Find where the given text appears and provide that cell's center as [X, Y] coordinate. 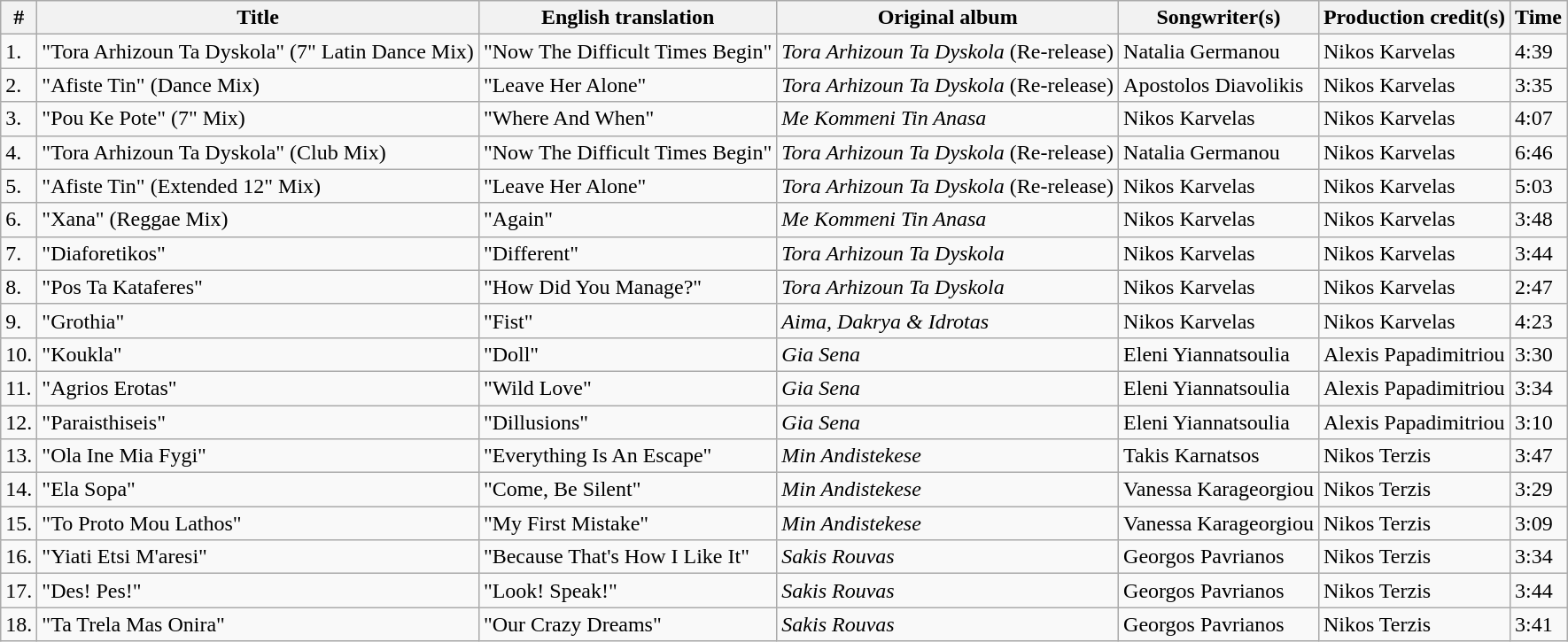
"Wild Love" [627, 388]
"Doll" [627, 354]
4:07 [1539, 119]
Original album [948, 18]
"Xana" (Reggae Mix) [259, 220]
3:48 [1539, 220]
3:41 [1539, 624]
"Koukla" [259, 354]
Production credit(s) [1414, 18]
18. [19, 624]
3:09 [1539, 523]
"Afiste Tin" (Extended 12" Mix) [259, 186]
"Ta Trela Mas Onira" [259, 624]
3:47 [1539, 456]
Title [259, 18]
Apostolos Diavolikis [1219, 85]
"Where And When" [627, 119]
2:47 [1539, 287]
"My First Mistake" [627, 523]
"Different" [627, 253]
"Des! Pes!" [259, 591]
"Pou Ke Pote" (7" Mix) [259, 119]
5:03 [1539, 186]
"Pos Ta Kataferes" [259, 287]
Takis Karnatsos [1219, 456]
Aima, Dakrya & Idrotas [948, 321]
6. [19, 220]
"Our Crazy Dreams" [627, 624]
4:39 [1539, 51]
1. [19, 51]
"Diaforetikos" [259, 253]
12. [19, 422]
3:30 [1539, 354]
"Fist" [627, 321]
15. [19, 523]
"To Proto Mou Lathos" [259, 523]
"Because That's How I Like It" [627, 557]
"Dillusions" [627, 422]
2. [19, 85]
10. [19, 354]
3:10 [1539, 422]
"Tora Arhizoun Ta Dyskola" (7" Latin Dance Mix) [259, 51]
3:29 [1539, 490]
17. [19, 591]
"Ela Sopa" [259, 490]
3:35 [1539, 85]
"How Did You Manage?" [627, 287]
"Everything Is An Escape" [627, 456]
"Ola Ine Mia Fygi" [259, 456]
3. [19, 119]
"Again" [627, 220]
6:46 [1539, 152]
"Paraisthiseis" [259, 422]
"Afiste Tin" (Dance Mix) [259, 85]
7. [19, 253]
9. [19, 321]
4:23 [1539, 321]
English translation [627, 18]
"Grothia" [259, 321]
"Come, Be Silent" [627, 490]
14. [19, 490]
"Look! Speak!" [627, 591]
5. [19, 186]
"Agrios Erotas" [259, 388]
Songwriter(s) [1219, 18]
8. [19, 287]
"Tora Arhizoun Ta Dyskola" (Club Mix) [259, 152]
# [19, 18]
"Yiati Etsi M'aresi" [259, 557]
11. [19, 388]
4. [19, 152]
Time [1539, 18]
13. [19, 456]
16. [19, 557]
